Search for the cell housing the specified text and yield its [x, y] center coordinate. 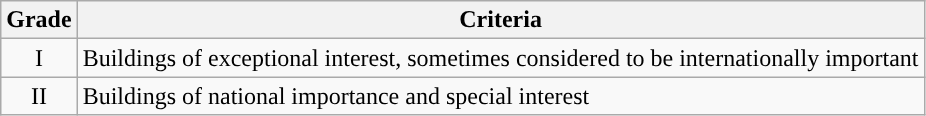
Criteria [500, 20]
I [39, 58]
Buildings of exceptional interest, sometimes considered to be internationally important [500, 58]
Buildings of national importance and special interest [500, 96]
II [39, 96]
Grade [39, 20]
